Output the [X, Y] coordinate of the center of the cell containing the given text.  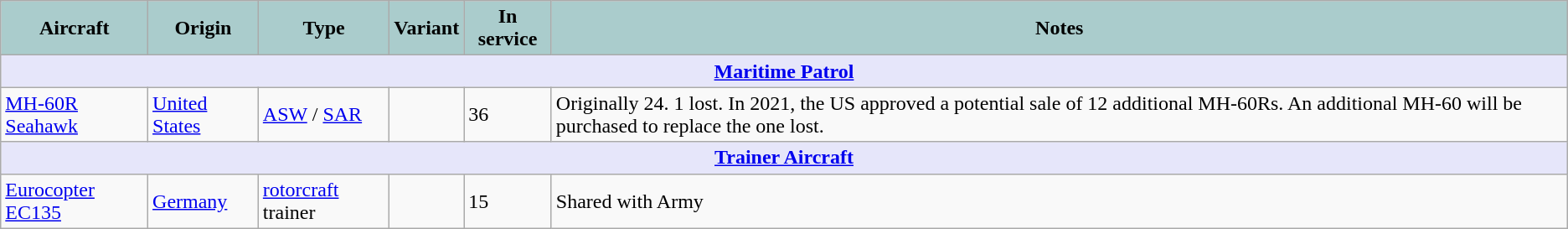
Germany [204, 201]
Type [323, 29]
United States [204, 114]
rotorcraft trainer [323, 201]
Trainer Aircraft [784, 158]
MH-60R Seahawk [75, 114]
Variant [427, 29]
15 [508, 201]
In service [508, 29]
Shared with Army [1059, 201]
Maritime Patrol [784, 71]
Aircraft [75, 29]
Origin [204, 29]
36 [508, 114]
Eurocopter EC135 [75, 201]
Notes [1059, 29]
ASW / SAR [323, 114]
